Provide the (x, y) coordinate of the cell's center where the given text is located.  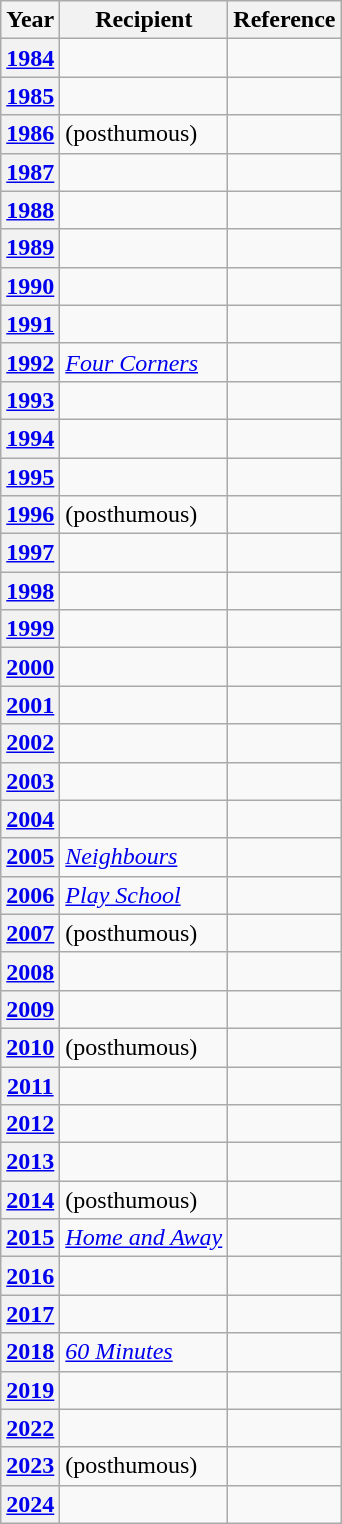
1999 (30, 629)
1992 (30, 362)
2012 (30, 1124)
2022 (30, 1428)
1998 (30, 591)
2003 (30, 781)
1988 (30, 210)
1991 (30, 324)
1987 (30, 172)
2018 (30, 1352)
Home and Away (144, 1238)
2017 (30, 1314)
1997 (30, 553)
Neighbours (144, 857)
1995 (30, 477)
1996 (30, 515)
2006 (30, 895)
2010 (30, 1047)
2014 (30, 1200)
Four Corners (144, 362)
2004 (30, 819)
2011 (30, 1085)
2002 (30, 743)
2000 (30, 667)
Play School (144, 895)
2019 (30, 1390)
2001 (30, 705)
Reference (284, 20)
2005 (30, 857)
1989 (30, 248)
60 Minutes (144, 1352)
2015 (30, 1238)
2024 (30, 1504)
Recipient (144, 20)
1993 (30, 400)
1990 (30, 286)
Year (30, 20)
1984 (30, 58)
1985 (30, 96)
2023 (30, 1466)
2013 (30, 1162)
2007 (30, 933)
2008 (30, 971)
2016 (30, 1276)
1986 (30, 134)
2009 (30, 1009)
1994 (30, 438)
